Return the [x, y] coordinate for the center point of the cell that contains the specified text.  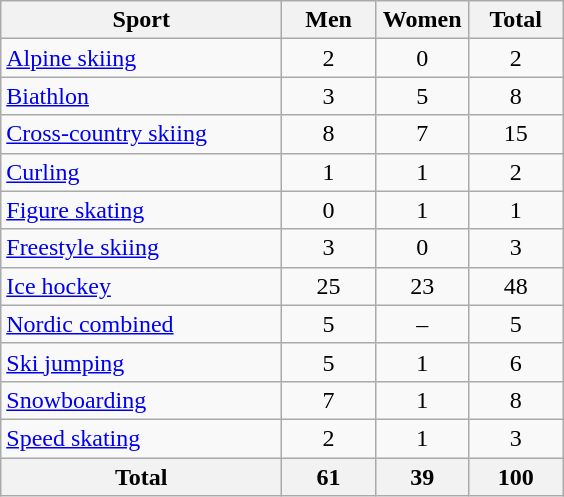
23 [422, 286]
61 [329, 477]
Nordic combined [142, 324]
Men [329, 20]
Freestyle skiing [142, 248]
Sport [142, 20]
39 [422, 477]
Ice hockey [142, 286]
Snowboarding [142, 400]
– [422, 324]
100 [516, 477]
Figure skating [142, 210]
25 [329, 286]
Ski jumping [142, 362]
Women [422, 20]
48 [516, 286]
6 [516, 362]
Speed skating [142, 438]
15 [516, 134]
Cross-country skiing [142, 134]
Alpine skiing [142, 58]
Biathlon [142, 96]
Curling [142, 172]
